Output the [x, y] coordinate of the center of the cell containing the given text.  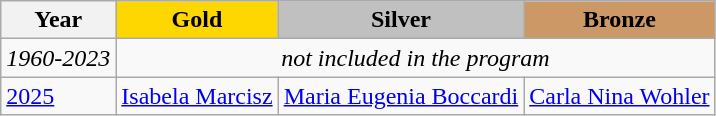
not included in the program [416, 58]
2025 [58, 96]
Year [58, 20]
Gold [197, 20]
Silver [401, 20]
Maria Eugenia Boccardi [401, 96]
1960-2023 [58, 58]
Isabela Marcisz [197, 96]
Bronze [620, 20]
Carla Nina Wohler [620, 96]
